From the cell containing the given text, extract its center point as [X, Y] coordinate. 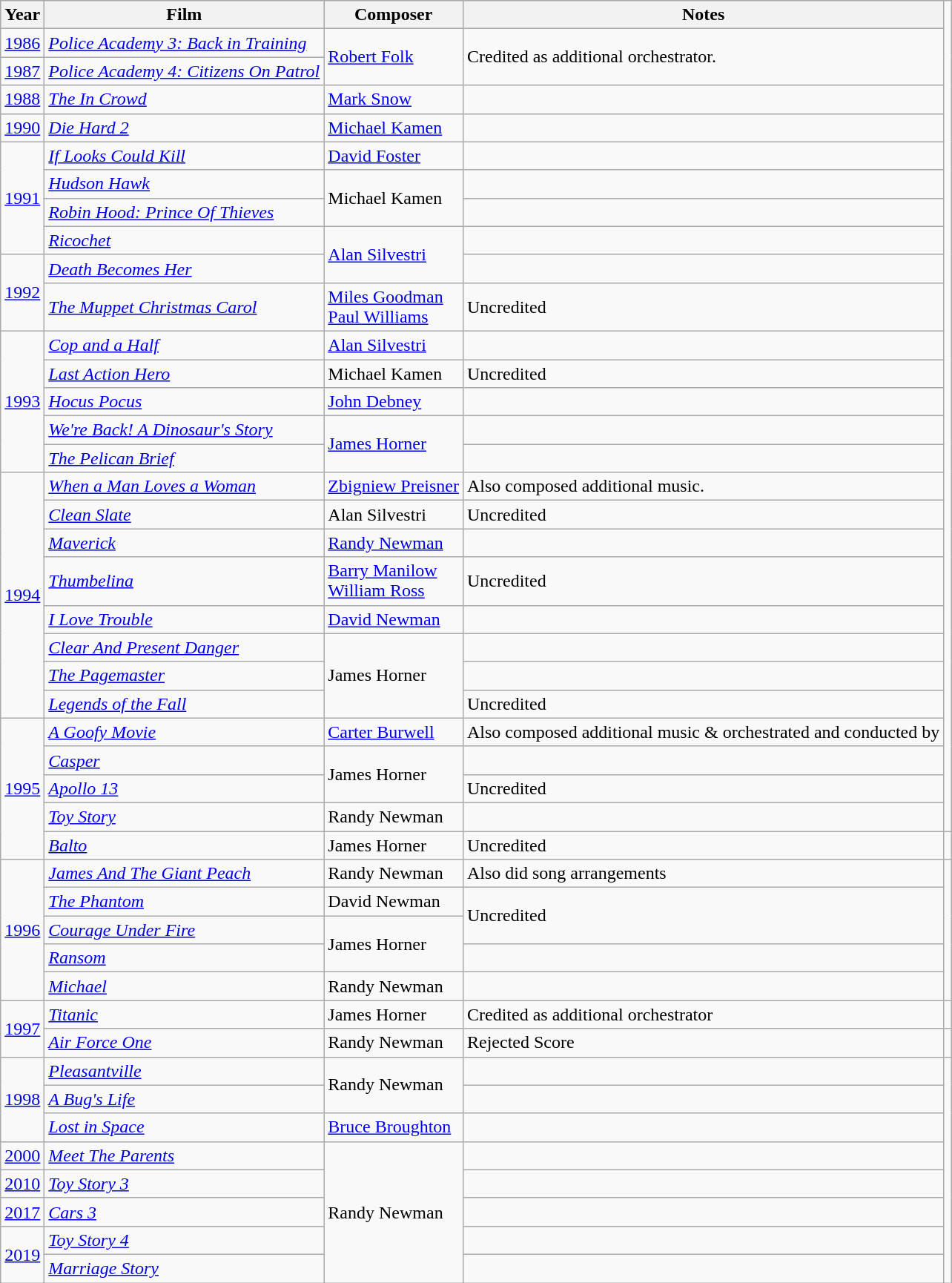
1990 [22, 128]
Bruce Broughton [394, 1127]
Casper [184, 760]
The Pagemaster [184, 676]
When a Man Loves a Woman [184, 487]
Police Academy 3: Back in Training [184, 43]
2010 [22, 1184]
Miles GoodmanPaul Williams [394, 307]
Also composed additional music. [703, 487]
Air Force One [184, 1043]
Film [184, 15]
John Debney [394, 402]
Mark Snow [394, 99]
Toy Story 4 [184, 1240]
Death Becomes Her [184, 268]
2017 [22, 1212]
Also did song arrangements [703, 874]
Toy Story [184, 817]
Clear And Present Danger [184, 647]
We're Back! A Dinosaur's Story [184, 430]
1997 [22, 1029]
Carter Burwell [394, 732]
The Phantom [184, 902]
David Foster [394, 156]
Lost in Space [184, 1127]
Zbigniew Preisner [394, 487]
Apollo 13 [184, 788]
1995 [22, 788]
1994 [22, 596]
Balto [184, 845]
Barry ManilowWilliam Ross [394, 581]
If Looks Could Kill [184, 156]
Cop and a Half [184, 345]
1986 [22, 43]
The Pelican Brief [184, 458]
Robert Folk [394, 57]
Die Hard 2 [184, 128]
1987 [22, 71]
Pleasantville [184, 1071]
Also composed additional music & orchestrated and conducted by [703, 732]
James And The Giant Peach [184, 874]
1988 [22, 99]
Rejected Score [703, 1043]
Meet The Parents [184, 1155]
Toy Story 3 [184, 1184]
Ransom [184, 958]
Legends of the Fall [184, 704]
I Love Trouble [184, 619]
Cars 3 [184, 1212]
Police Academy 4: Citizens On Patrol [184, 71]
Titanic [184, 1015]
1993 [22, 401]
Last Action Hero [184, 373]
1998 [22, 1099]
Maverick [184, 543]
Notes [703, 15]
Courage Under Fire [184, 930]
A Goofy Movie [184, 732]
Credited as additional orchestrator. [703, 57]
Composer [394, 15]
Hocus Pocus [184, 402]
Ricochet [184, 240]
2019 [22, 1254]
Year [22, 15]
The Muppet Christmas Carol [184, 307]
2000 [22, 1155]
Marriage Story [184, 1268]
1996 [22, 930]
Clean Slate [184, 515]
Thumbelina [184, 581]
Robin Hood: Prince Of Thieves [184, 212]
Credited as additional orchestrator [703, 1015]
A Bug's Life [184, 1099]
Hudson Hawk [184, 184]
The In Crowd [184, 99]
1991 [22, 198]
Michael [184, 986]
1992 [22, 292]
